For the text-containing cell, return its midpoint in [x, y] coordinate format. 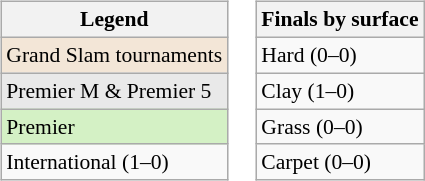
Premier [114, 127]
Hard (0–0) [340, 55]
Grand Slam tournaments [114, 55]
Premier M & Premier 5 [114, 91]
Finals by surface [340, 20]
Grass (0–0) [340, 127]
Carpet (0–0) [340, 162]
Clay (1–0) [340, 91]
Legend [114, 20]
International (1–0) [114, 162]
